Pinpoint the cell where the given text exists, returning its (x, y) midpoint coordinate. 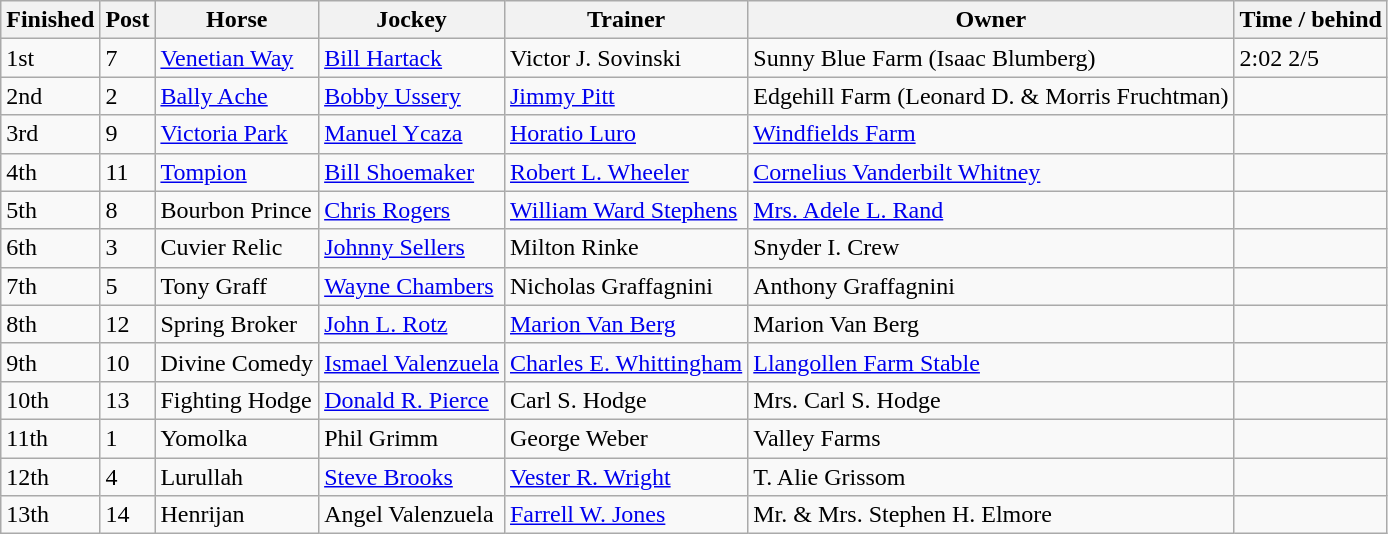
2:02 2/5 (1310, 58)
Bill Shoemaker (412, 172)
Valley Farms (991, 438)
10th (50, 400)
Angel Valenzuela (412, 515)
Chris Rogers (412, 210)
3 (128, 248)
13 (128, 400)
Horse (237, 20)
Snyder I. Crew (991, 248)
Fighting Hodge (237, 400)
George Weber (626, 438)
Carl S. Hodge (626, 400)
Phil Grimm (412, 438)
Mrs. Carl S. Hodge (991, 400)
Time / behind (1310, 20)
Ismael Valenzuela (412, 362)
Lurullah (237, 477)
8th (50, 324)
Llangollen Farm Stable (991, 362)
10 (128, 362)
Cuvier Relic (237, 248)
Trainer (626, 20)
6th (50, 248)
7 (128, 58)
1st (50, 58)
11 (128, 172)
Bourbon Prince (237, 210)
Tompion (237, 172)
Bobby Ussery (412, 96)
Bill Hartack (412, 58)
Horatio Luro (626, 134)
Post (128, 20)
9 (128, 134)
Cornelius Vanderbilt Whitney (991, 172)
Anthony Graffagnini (991, 286)
2 (128, 96)
William Ward Stephens (626, 210)
4th (50, 172)
Farrell W. Jones (626, 515)
Tony Graff (237, 286)
4 (128, 477)
Mrs. Adele L. Rand (991, 210)
Divine Comedy (237, 362)
Venetian Way (237, 58)
13th (50, 515)
14 (128, 515)
Donald R. Pierce (412, 400)
Jimmy Pitt (626, 96)
Robert L. Wheeler (626, 172)
12th (50, 477)
8 (128, 210)
Finished (50, 20)
Johnny Sellers (412, 248)
Nicholas Graffagnini (626, 286)
5 (128, 286)
Charles E. Whittingham (626, 362)
Manuel Ycaza (412, 134)
Yomolka (237, 438)
3rd (50, 134)
Victor J. Sovinski (626, 58)
Milton Rinke (626, 248)
Owner (991, 20)
7th (50, 286)
11th (50, 438)
Spring Broker (237, 324)
T. Alie Grissom (991, 477)
5th (50, 210)
12 (128, 324)
Vester R. Wright (626, 477)
John L. Rotz (412, 324)
Henrijan (237, 515)
Sunny Blue Farm (Isaac Blumberg) (991, 58)
Mr. & Mrs. Stephen H. Elmore (991, 515)
Victoria Park (237, 134)
Edgehill Farm (Leonard D. & Morris Fruchtman) (991, 96)
Windfields Farm (991, 134)
Steve Brooks (412, 477)
Bally Ache (237, 96)
Wayne Chambers (412, 286)
Jockey (412, 20)
9th (50, 362)
2nd (50, 96)
1 (128, 438)
